Find where the given text appears and provide that cell's center as (x, y) coordinate. 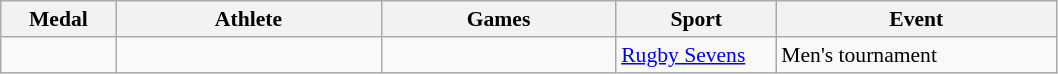
Sport (696, 19)
Athlete (248, 19)
Men's tournament (916, 55)
Event (916, 19)
Games (498, 19)
Rugby Sevens (696, 55)
Medal (58, 19)
